Capture the cell that displays the provided text and extract its [X, Y] central coordinate. 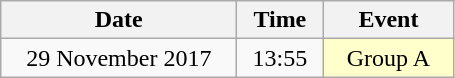
13:55 [280, 58]
Event [388, 20]
Group A [388, 58]
Time [280, 20]
Date [119, 20]
29 November 2017 [119, 58]
